For the text-containing cell, return its midpoint in [X, Y] coordinate format. 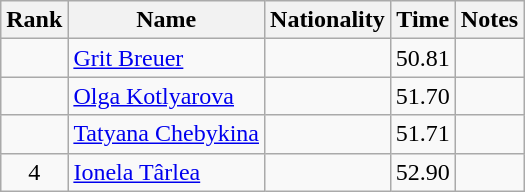
50.81 [422, 58]
51.70 [422, 96]
Tatyana Chebykina [166, 134]
Nationality [328, 20]
Name [166, 20]
Olga Kotlyarova [166, 96]
51.71 [422, 134]
Grit Breuer [166, 58]
Rank [34, 20]
52.90 [422, 172]
Time [422, 20]
Notes [489, 20]
4 [34, 172]
Ionela Târlea [166, 172]
